Locate the cell with the specified text and output its (x, y) center coordinate. 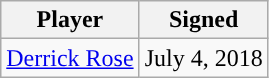
Player (70, 20)
July 4, 2018 (204, 58)
Signed (204, 20)
Derrick Rose (70, 58)
